Return the (x, y) coordinate for the center point of the cell that contains the specified text.  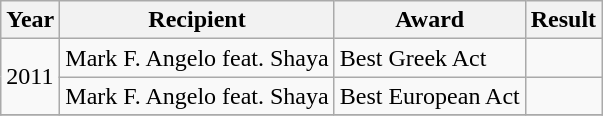
Best European Act (430, 96)
Year (30, 20)
Best Greek Act (430, 58)
Award (430, 20)
Result (563, 20)
Recipient (197, 20)
2011 (30, 77)
